Detect which cell encompasses the target text, then output its (x, y) center coordinate. 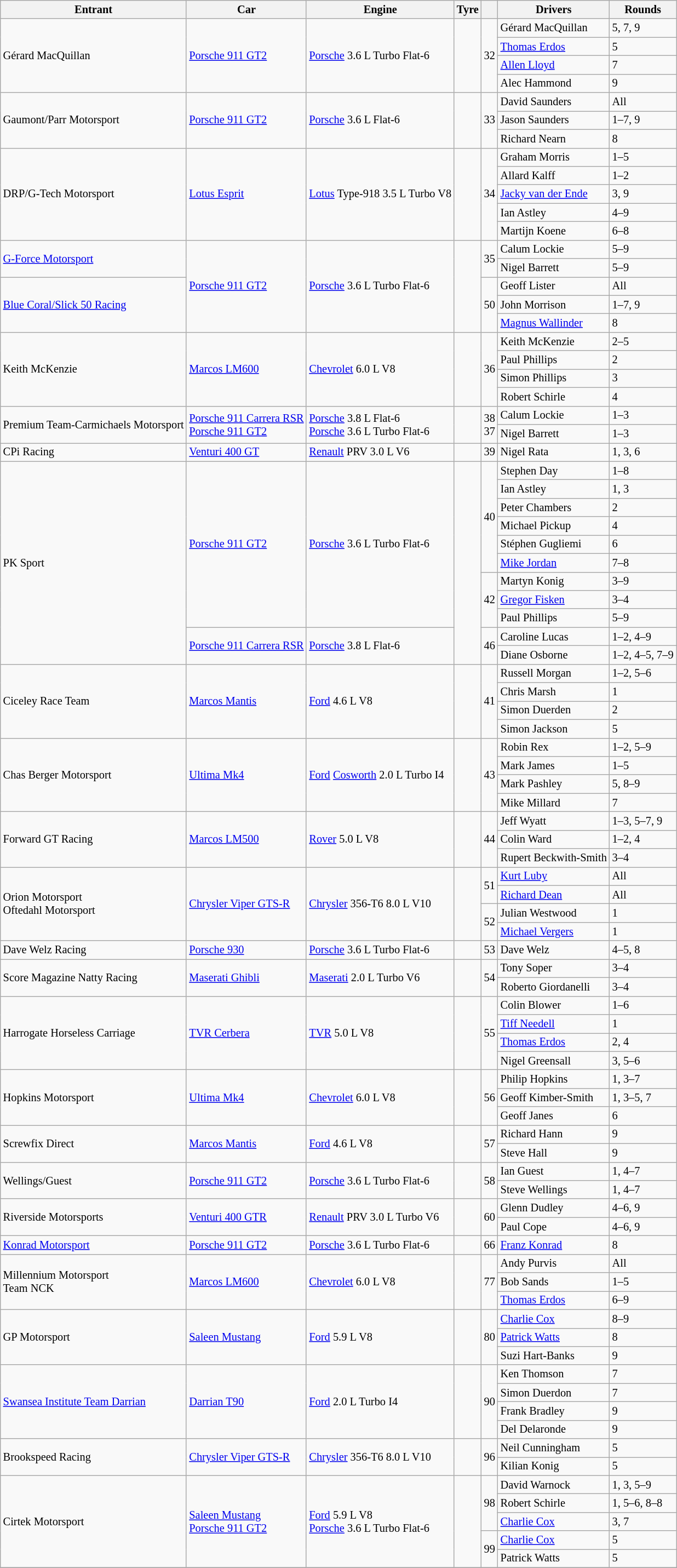
1–6 (643, 1005)
Marcos LM500 (246, 839)
Mike Millard (554, 803)
Maserati 2.0 L Turbo V6 (380, 977)
34 (490, 194)
2–5 (643, 341)
Nigel Greensall (554, 1061)
44 (490, 839)
Mark James (554, 765)
Saleen MustangPorsche 911 GT2 (246, 1521)
Hopkins Motorsport (94, 1097)
Tyre (468, 9)
Colin Blower (554, 1005)
Steve Wellings (554, 1189)
Simon Jackson (554, 729)
Venturi 400 GT (246, 452)
Philip Hopkins (554, 1079)
Roberto Giordanelli (554, 987)
1–2, 4 (643, 839)
60 (490, 1217)
Porsche 3.8 L Flat-6 (380, 645)
Simon Duerdon (554, 1393)
TVR 5.0 L V8 (380, 1033)
Gregor Fisken (554, 599)
Ford Cosworth 2.0 L Turbo I4 (380, 775)
3–9 (643, 581)
Russell Morgan (554, 673)
Brookspeed Racing (94, 1457)
Michael Vergers (554, 931)
Dave Welz Racing (94, 950)
Riverside Motorsports (94, 1217)
Blue Coral/Slick 50 Racing (94, 305)
Premium Team-Carmichaels Motorsport (94, 424)
Millennium Motorsport Team NCK (94, 1282)
Ford 5.9 L V8 (380, 1337)
43 (490, 775)
Michael Pickup (554, 526)
Ian Guest (554, 1171)
Kurt Luby (554, 876)
3, 7 (643, 1521)
3, 5–6 (643, 1061)
Entrant (94, 9)
1, 5–6, 8–8 (643, 1503)
Jason Saunders (554, 120)
Porsche 911 Carrera RSRPorsche 911 GT2 (246, 424)
42 (490, 599)
Geoff Lister (554, 286)
Forward GT Racing (94, 839)
8–9 (643, 1319)
98 (490, 1503)
Score Magazine Natty Racing (94, 977)
Magnus Wallinder (554, 323)
David Saunders (554, 102)
Steve Hall (554, 1153)
Rounds (643, 9)
Car (246, 9)
Suzi Hart-Banks (554, 1355)
96 (490, 1457)
Renault PRV 3.0 L V6 (380, 452)
Cirtek Motorsport (94, 1521)
Simon Duerden (554, 710)
Geoff Kimber-Smith (554, 1097)
Porsche 930 (246, 950)
5, 7, 9 (643, 28)
32 (490, 56)
Drivers (554, 9)
Porsche 3.6 L Flat-6 (380, 121)
Konrad Motorsport (94, 1245)
4–9 (643, 213)
Stéphen Gugliemi (554, 544)
Martyn Konig (554, 581)
Jacky van der Ende (554, 194)
Chris Marsh (554, 692)
3837 (490, 424)
33 (490, 121)
46 (490, 645)
1, 3–7 (643, 1079)
Porsche 3.8 L Flat-6Porsche 3.6 L Turbo Flat-6 (380, 424)
TVR Cerbera (246, 1033)
Tiff Needell (554, 1023)
1–3, 5–7, 9 (643, 821)
1, 3–5, 7 (643, 1097)
Maserati Ghibli (246, 977)
55 (490, 1033)
Gaumont/Parr Motorsport (94, 121)
Robin Rex (554, 747)
7–8 (643, 563)
1–8 (643, 471)
1–2, 5–9 (643, 747)
Ciceley Race Team (94, 701)
Allard Kalff (554, 175)
Rover 5.0 L V8 (380, 839)
5, 8–9 (643, 784)
Stephen Day (554, 471)
99 (490, 1549)
1–2, 4–5, 7–9 (643, 655)
40 (490, 517)
Simon Phillips (554, 378)
GP Motorsport (94, 1337)
51 (490, 885)
58 (490, 1180)
Ford 5.9 L V8Porsche 3.6 L Turbo Flat-6 (380, 1521)
Porsche 911 Carrera RSR (246, 645)
57 (490, 1143)
Caroline Lucas (554, 637)
Wellings/Guest (94, 1180)
1, 3, 5–9 (643, 1485)
Richard Hann (554, 1134)
56 (490, 1097)
Venturi 400 GTR (246, 1217)
Nigel Rata (554, 452)
DRP/G-Tech Motorsport (94, 194)
Swansea Institute Team Darrian (94, 1401)
John Morrison (554, 305)
1, 3, 6 (643, 452)
Tony Soper (554, 968)
Bob Sands (554, 1282)
52 (490, 923)
Graham Morris (554, 157)
77 (490, 1282)
66 (490, 1245)
Harrogate Horseless Carriage (94, 1033)
Richard Dean (554, 895)
3, 9 (643, 194)
Renault PRV 3.0 L Turbo V6 (380, 1217)
Jeff Wyatt (554, 821)
2, 4 (643, 1042)
Ken Thomson (554, 1374)
G-Force Motorsport (94, 259)
4–5, 8 (643, 950)
Del Delaronde (554, 1429)
Rupert Beckwith-Smith (554, 858)
Richard Nearn (554, 139)
David Warnock (554, 1485)
Darrian T90 (246, 1401)
Glenn Dudley (554, 1208)
Ford 2.0 L Turbo I4 (380, 1401)
Lotus Esprit (246, 194)
6–8 (643, 231)
Chas Berger Motorsport (94, 775)
Neil Cunningham (554, 1448)
Screwfix Direct (94, 1143)
80 (490, 1337)
1, 3 (643, 489)
Orion Motorsport Oftedahl Motorsport (94, 904)
Mike Jordan (554, 563)
1–2 (643, 175)
Saleen Mustang (246, 1337)
Colin Ward (554, 839)
54 (490, 977)
Lotus Type-918 3.5 L Turbo V8 (380, 194)
Mark Pashley (554, 784)
Geoff Janes (554, 1116)
50 (490, 305)
90 (490, 1401)
1–2, 5–6 (643, 673)
3 (643, 378)
53 (490, 950)
Kilian Konig (554, 1466)
6–9 (643, 1300)
Alec Hammond (554, 83)
Diane Osborne (554, 655)
Martijn Koene (554, 231)
35 (490, 259)
Engine (380, 9)
Andy Purvis (554, 1263)
39 (490, 452)
Julian Westwood (554, 913)
41 (490, 701)
1–2, 4–9 (643, 637)
Allen Lloyd (554, 65)
36 (490, 369)
Peter Chambers (554, 507)
Paul Cope (554, 1227)
Franz Konrad (554, 1245)
Frank Bradley (554, 1411)
CPi Racing (94, 452)
Dave Welz (554, 950)
PK Sport (94, 563)
